Capture the cell that displays the provided text and extract its [x, y] central coordinate. 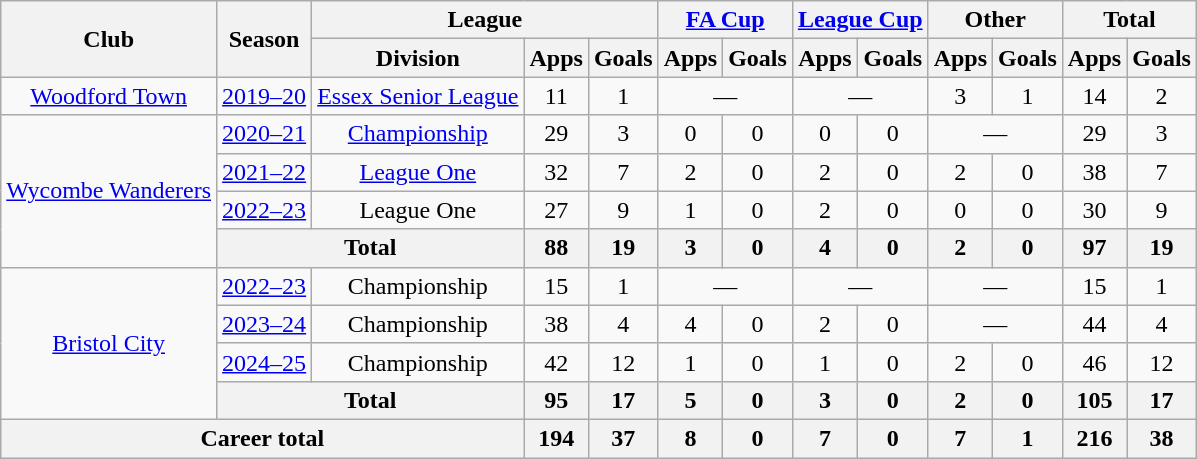
30 [1094, 210]
League Cup [860, 20]
League [486, 20]
216 [1094, 438]
Season [264, 39]
2021–22 [264, 172]
95 [556, 400]
Essex Senior League [418, 96]
Woodford Town [109, 96]
32 [556, 172]
88 [556, 248]
Club [109, 39]
Other [995, 20]
2024–25 [264, 362]
44 [1094, 324]
194 [556, 438]
11 [556, 96]
Bristol City [109, 343]
46 [1094, 362]
27 [556, 210]
2023–24 [264, 324]
2019–20 [264, 96]
2020–21 [264, 134]
8 [690, 438]
Career total [262, 438]
105 [1094, 400]
37 [623, 438]
Wycombe Wanderers [109, 191]
5 [690, 400]
Division [418, 58]
FA Cup [725, 20]
42 [556, 362]
14 [1094, 96]
97 [1094, 248]
